Detect which cell encompasses the target text, then output its (X, Y) center coordinate. 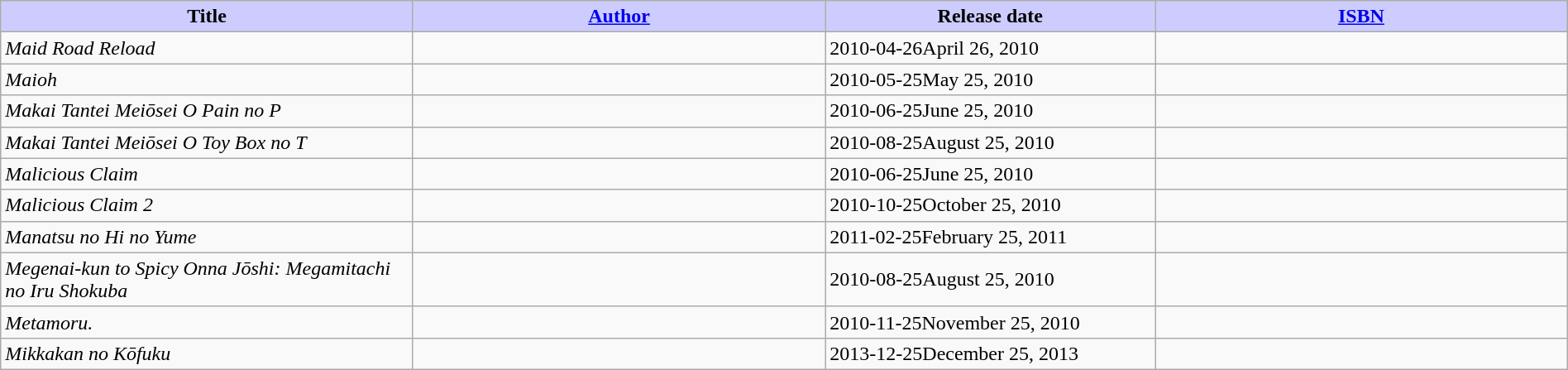
Malicious Claim (207, 174)
Author (619, 17)
Makai Tantei Meiōsei O Toy Box no T (207, 142)
2010-04-26April 26, 2010 (991, 48)
Makai Tantei Meiōsei O Pain no P (207, 111)
2010-05-25May 25, 2010 (991, 79)
Manatsu no Hi no Yume (207, 237)
Mikkakan no Kōfuku (207, 353)
2011-02-25February 25, 2011 (991, 237)
Release date (991, 17)
Megenai-kun to Spicy Onna Jōshi: Megamitachi no Iru Shokuba (207, 280)
Title (207, 17)
Metamoru. (207, 322)
ISBN (1361, 17)
Maioh (207, 79)
Maid Road Reload (207, 48)
2010-11-25November 25, 2010 (991, 322)
Malicious Claim 2 (207, 205)
2010-10-25October 25, 2010 (991, 205)
2013-12-25December 25, 2013 (991, 353)
